Identify which cell holds the provided text, then report its [X, Y] central coordinate. 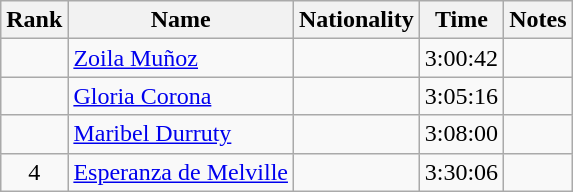
Zoila Muñoz [181, 58]
Rank [34, 20]
Gloria Corona [181, 96]
3:30:06 [461, 172]
Notes [538, 20]
3:00:42 [461, 58]
3:08:00 [461, 134]
Nationality [356, 20]
Name [181, 20]
Time [461, 20]
Maribel Durruty [181, 134]
4 [34, 172]
3:05:16 [461, 96]
Esperanza de Melville [181, 172]
